Return the (x, y) coordinate for the center point of the cell that contains the specified text.  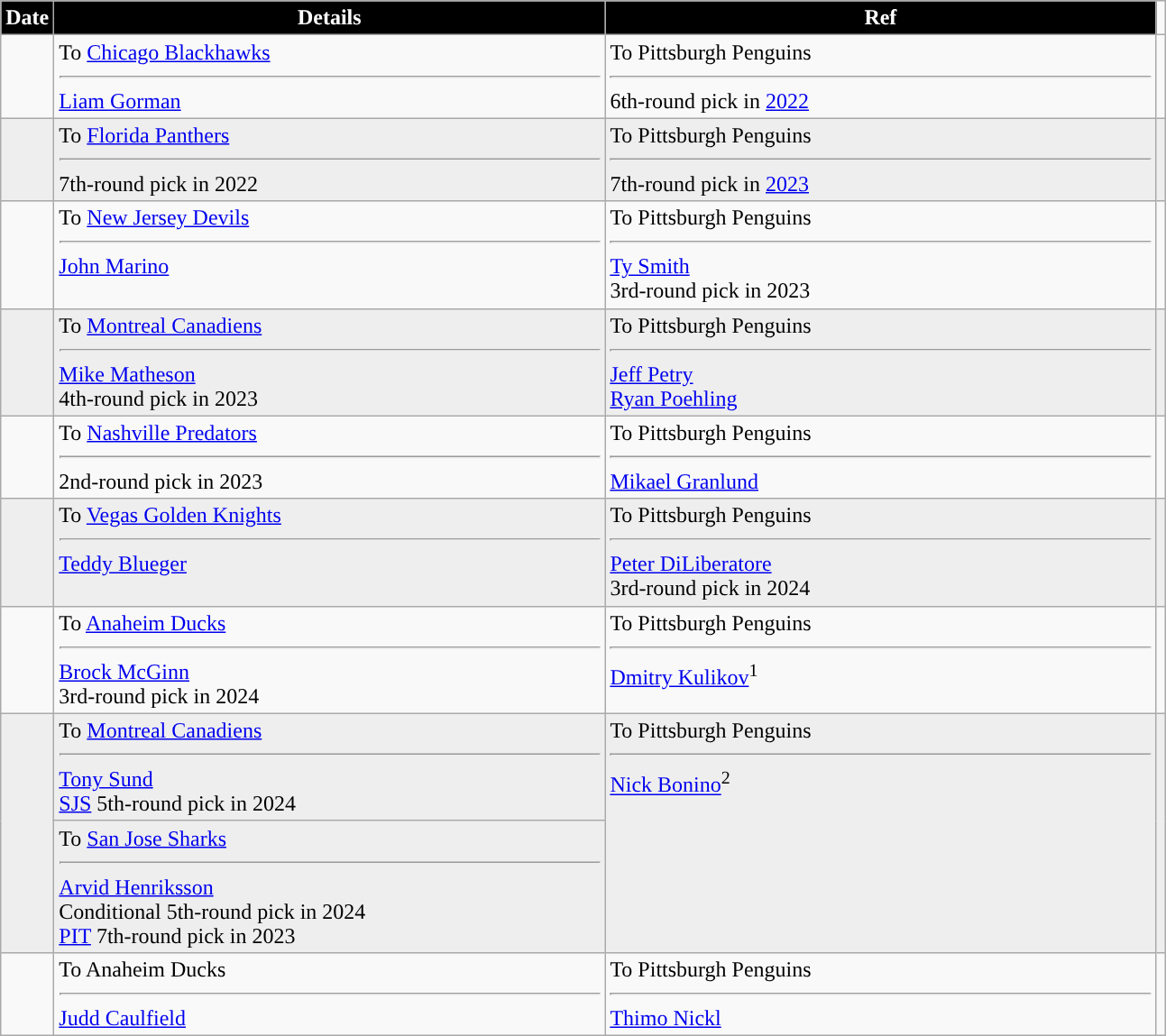
To Florida Panthers7th-round pick in 2022 (330, 160)
Details (330, 18)
To Pittsburgh Penguins6th-round pick in 2022 (880, 77)
Date (27, 18)
To Montreal CanadiensTony SundSJS 5th-round pick in 2024 (330, 766)
Ref (880, 18)
To San Jose SharksArvid HenrikssonConditional 5th-round pick in 2024PIT 7th-round pick in 2023 (330, 886)
To Pittsburgh PenguinsDmitry Kulikov1 (880, 660)
To Pittsburgh PenguinsNick Bonino2 (880, 833)
To Chicago BlackhawksLiam Gorman (330, 77)
To Montreal CanadiensMike Matheson4th-round pick in 2023 (330, 362)
To Anaheim DucksBrock McGinn3rd-round pick in 2024 (330, 660)
To Pittsburgh PenguinsJeff PetryRyan Poehling (880, 362)
To Nashville Predators2nd-round pick in 2023 (330, 457)
To Vegas Golden KnightsTeddy Blueger (330, 552)
To Anaheim DucksJudd Caulfield (330, 994)
To Pittsburgh PenguinsMikael Granlund (880, 457)
To Pittsburgh Penguins7th-round pick in 2023 (880, 160)
To New Jersey DevilsJohn Marino (330, 254)
To Pittsburgh PenguinsPeter DiLiberatore3rd-round pick in 2024 (880, 552)
To Pittsburgh PenguinsThimo Nickl (880, 994)
To Pittsburgh PenguinsTy Smith3rd-round pick in 2023 (880, 254)
